Scan for the cell matching the given text and deliver its [X, Y] coordinate at center. 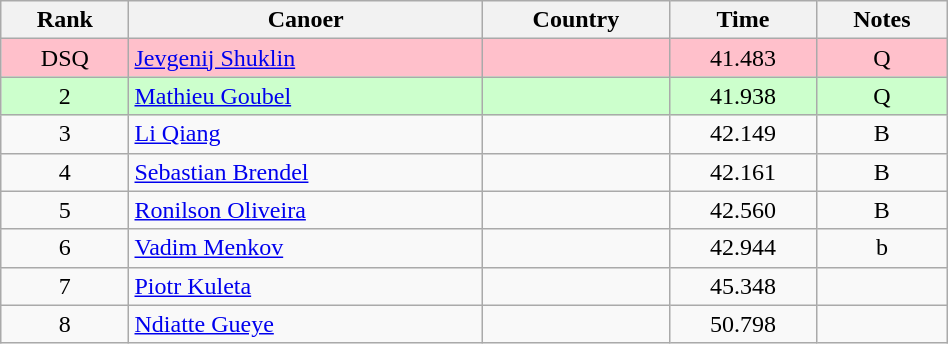
2 [65, 96]
Mathieu Goubel [306, 96]
Country [576, 20]
3 [65, 134]
45.348 [742, 286]
42.944 [742, 248]
4 [65, 172]
7 [65, 286]
Jevgenij Shuklin [306, 58]
Vadim Menkov [306, 248]
42.161 [742, 172]
41.938 [742, 96]
Sebastian Brendel [306, 172]
50.798 [742, 324]
42.149 [742, 134]
8 [65, 324]
Piotr Kuleta [306, 286]
Ndiatte Gueye [306, 324]
41.483 [742, 58]
Notes [882, 20]
6 [65, 248]
Li Qiang [306, 134]
42.560 [742, 210]
DSQ [65, 58]
5 [65, 210]
Canoer [306, 20]
Time [742, 20]
Rank [65, 20]
b [882, 248]
Ronilson Oliveira [306, 210]
